Extract the (x, y) coordinate from the center of the cell holding the provided text.  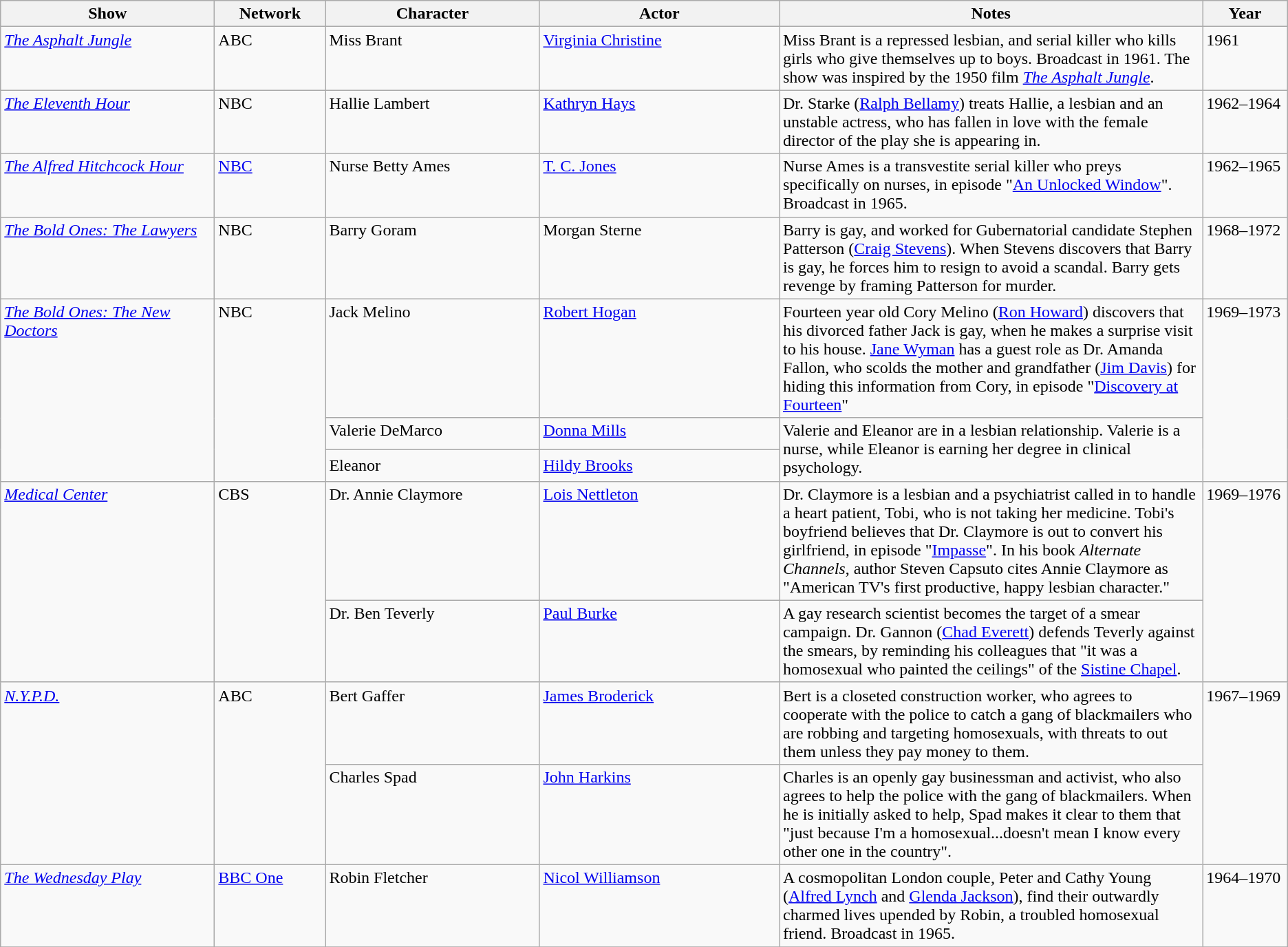
Paul Burke (659, 641)
Charles Spad (432, 814)
The Eleventh Hour (107, 122)
T. C. Jones (659, 185)
1962–1964 (1245, 122)
Actor (659, 14)
Virginia Christine (659, 58)
Lois Nettleton (659, 541)
Hallie Lambert (432, 122)
Dr. Annie Claymore (432, 541)
Nurse Ames is a transvestite serial killer who preys specifically on nurses, in episode "An Unlocked Window". Broadcast in 1965. (991, 185)
Valerie and Eleanor are in a lesbian relationship. Valerie is a nurse, while Eleanor is earning her degree in clinical psychology. (991, 449)
Year (1245, 14)
Show (107, 14)
Miss Brant (432, 58)
James Broderick (659, 723)
Network (270, 14)
1969–1973 (1245, 390)
Eleanor (432, 465)
Notes (991, 14)
The Alfred Hitchcock Hour (107, 185)
The Bold Ones: The New Doctors (107, 390)
1964–1970 (1245, 906)
Nurse Betty Ames (432, 185)
The Asphalt Jungle (107, 58)
N.Y.P.D. (107, 774)
BBC One (270, 906)
1961 (1245, 58)
Medical Center (107, 582)
Barry Goram (432, 257)
The Bold Ones: The Lawyers (107, 257)
John Harkins (659, 814)
Character (432, 14)
Morgan Sterne (659, 257)
Bert Gaffer (432, 723)
The Wednesday Play (107, 906)
Donna Mills (659, 434)
Nicol Williamson (659, 906)
1969–1976 (1245, 582)
Kathryn Hays (659, 122)
CBS (270, 582)
1967–1969 (1245, 774)
Jack Melino (432, 358)
Robin Fletcher (432, 906)
1968–1972 (1245, 257)
Valerie DeMarco (432, 434)
1962–1965 (1245, 185)
Dr. Ben Teverly (432, 641)
Robert Hogan (659, 358)
Hildy Brooks (659, 465)
